For the text-containing cell, return its midpoint in (x, y) coordinate format. 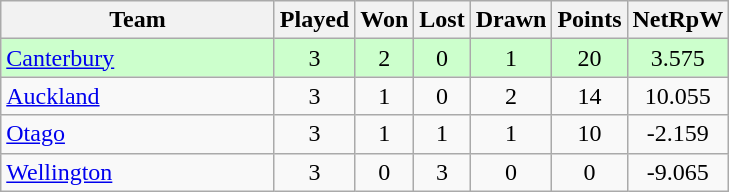
14 (590, 96)
Won (384, 20)
Otago (138, 134)
Drawn (511, 20)
20 (590, 58)
Canterbury (138, 58)
-2.159 (678, 134)
10 (590, 134)
Team (138, 20)
NetRpW (678, 20)
Lost (442, 20)
Points (590, 20)
3.575 (678, 58)
-9.065 (678, 172)
Wellington (138, 172)
10.055 (678, 96)
Auckland (138, 96)
Played (314, 20)
